Identify which cell holds the provided text, then report its (x, y) central coordinate. 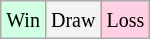
Loss (126, 20)
Win (24, 20)
Draw (72, 20)
